Find where the given text appears and provide that cell's center as [x, y] coordinate. 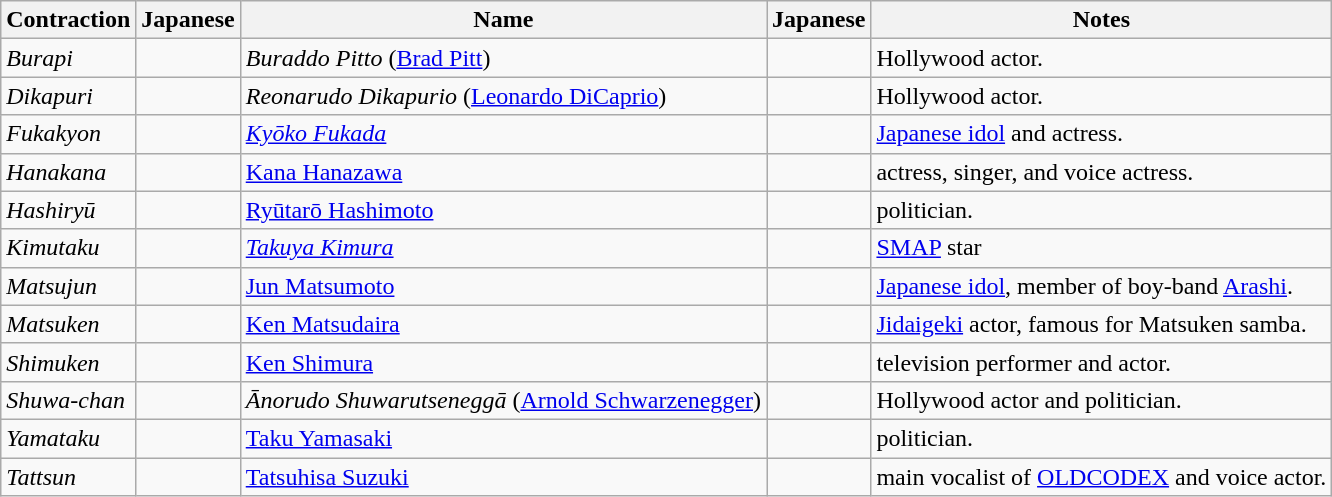
Ānorudo Shuwarutseneggā (Arnold Schwarzenegger) [503, 400]
Ryūtarō Hashimoto [503, 210]
Hollywood actor and politician. [1102, 400]
Matsujun [68, 286]
Jun Matsumoto [503, 286]
Japanese idol, member of boy-band Arashi. [1102, 286]
Notes [1102, 20]
Matsuken [68, 324]
Reonarudo Dikapurio (Leonardo DiCaprio) [503, 96]
Shimuken [68, 362]
Name [503, 20]
main vocalist of OLDCODEX and voice actor. [1102, 477]
Fukakyon [68, 134]
Hashiryū [68, 210]
actress, singer, and voice actress. [1102, 172]
Buraddo Pitto (Brad Pitt) [503, 58]
Contraction [68, 20]
Shuwa-chan [68, 400]
Ken Shimura [503, 362]
Tatsuhisa Suzuki [503, 477]
Tattsun [68, 477]
television performer and actor. [1102, 362]
Taku Yamasaki [503, 438]
Yamataku [68, 438]
SMAP star [1102, 248]
Takuya Kimura [503, 248]
Hanakana [68, 172]
Jidaigeki actor, famous for Matsuken samba. [1102, 324]
Ken Matsudaira [503, 324]
Japanese idol and actress. [1102, 134]
Dikapuri [68, 96]
Kana Hanazawa [503, 172]
Burapi [68, 58]
Kyōko Fukada [503, 134]
Kimutaku [68, 248]
